Locate the cell with the specified text and output its (x, y) center coordinate. 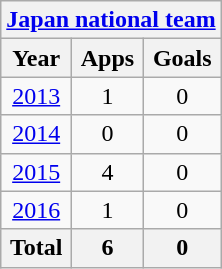
6 (108, 248)
Total (36, 248)
Japan national team (111, 20)
Year (36, 58)
2015 (36, 172)
Goals (182, 58)
Apps (108, 58)
4 (108, 172)
2016 (36, 210)
2013 (36, 96)
2014 (36, 134)
